Identify which cell holds the provided text, then report its (x, y) central coordinate. 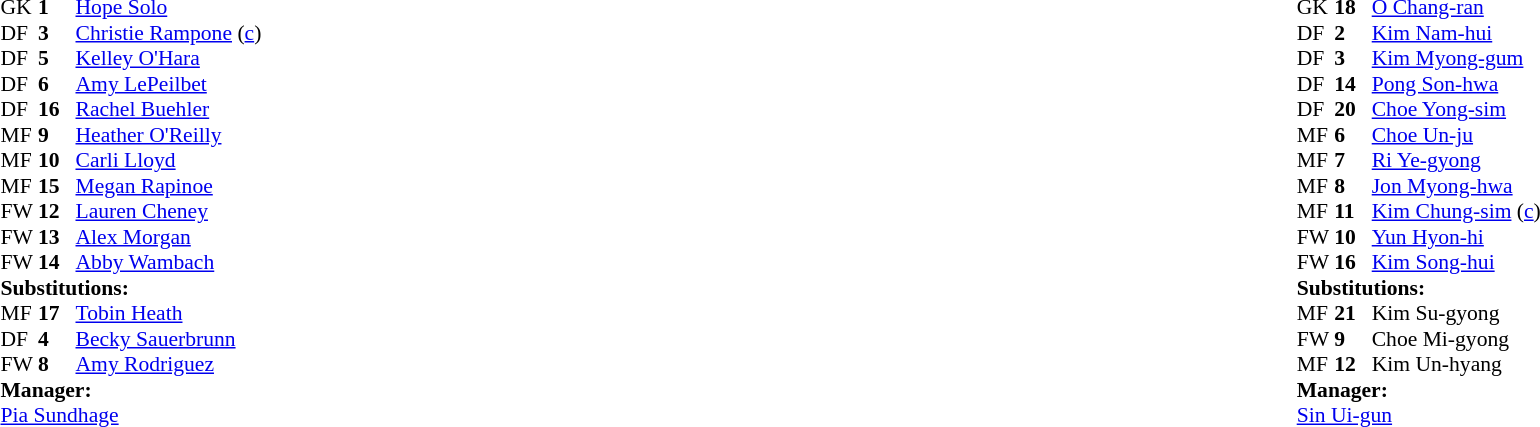
Kelley O'Hara (169, 59)
20 (1353, 109)
2 (1353, 33)
Heather O'Reilly (169, 135)
11 (1353, 211)
Amy LePeilbet (169, 84)
Amy Rodriguez (169, 365)
21 (1353, 313)
Megan Rapinoe (169, 186)
Substitutions: (130, 288)
17 (57, 313)
15 (57, 186)
Manager: (130, 390)
Alex Morgan (169, 237)
13 (57, 237)
Abby Wambach (169, 263)
7 (1353, 161)
Becky Sauerbrunn (169, 339)
Christie Rampone (c) (169, 33)
Tobin Heath (169, 313)
Lauren Cheney (169, 211)
4 (57, 339)
Rachel Buehler (169, 109)
Carli Lloyd (169, 161)
5 (57, 59)
